Capture the cell that displays the provided text and extract its [X, Y] central coordinate. 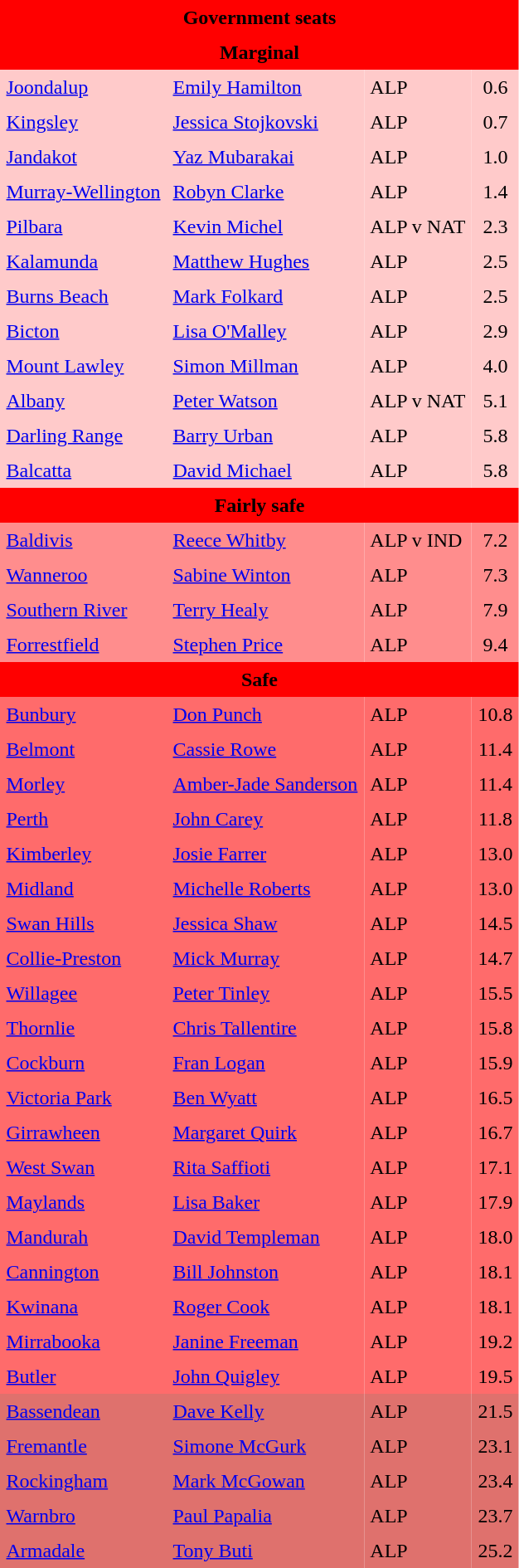
Rockingham [83, 1482]
David Templeman [265, 1238]
5.1 [496, 402]
John Quigley [265, 1377]
17.9 [496, 1203]
23.1 [496, 1447]
Emily Hamilton [265, 88]
Robyn Clarke [265, 192]
Marginal [259, 53]
Peter Tinley [265, 994]
1.4 [496, 192]
19.2 [496, 1342]
Mount Lawley [83, 367]
4.0 [496, 367]
Belmont [83, 750]
Swan Hills [83, 924]
Kevin Michel [265, 227]
Jandakot [83, 158]
West Swan [83, 1168]
Cockburn [83, 1064]
Ben Wyatt [265, 1098]
Perth [83, 820]
7.2 [496, 541]
Darling Range [83, 436]
Morley [83, 785]
14.7 [496, 959]
Maylands [83, 1203]
Stephen Price [265, 645]
Kalamunda [83, 262]
Forrestfield [83, 645]
Dave Kelly [265, 1412]
ALP v IND [418, 541]
Mandurah [83, 1238]
Barry Urban [265, 436]
Collie-Preston [83, 959]
Mark McGowan [265, 1482]
Janine Freeman [265, 1342]
Kingsley [83, 123]
Reece Whitby [265, 541]
Balcatta [83, 471]
John Carey [265, 820]
1.0 [496, 158]
Amber-Jade Sanderson [265, 785]
Michelle Roberts [265, 889]
Safe [259, 680]
Paul Papalia [265, 1517]
Burns Beach [83, 297]
Terry Healy [265, 611]
Southern River [83, 611]
Bunbury [83, 715]
2.3 [496, 227]
Joondalup [83, 88]
Baldivis [83, 541]
Don Punch [265, 715]
7.9 [496, 611]
Rita Saffioti [265, 1168]
Margaret Quirk [265, 1133]
Albany [83, 402]
Roger Cook [265, 1307]
Jessica Stojkovski [265, 123]
Cassie Rowe [265, 750]
11.8 [496, 820]
David Michael [265, 471]
Wanneroo [83, 576]
Simone McGurk [265, 1447]
Cannington [83, 1273]
Willagee [83, 994]
Simon Millman [265, 367]
15.9 [496, 1064]
Bassendean [83, 1412]
7.3 [496, 576]
19.5 [496, 1377]
16.7 [496, 1133]
0.6 [496, 88]
Peter Watson [265, 402]
9.4 [496, 645]
Bill Johnston [265, 1273]
18.0 [496, 1238]
Mirrabooka [83, 1342]
Murray-Wellington [83, 192]
Kimberley [83, 855]
2.9 [496, 332]
Fran Logan [265, 1064]
Government seats [259, 18]
10.8 [496, 715]
Josie Farrer [265, 855]
23.7 [496, 1517]
Fairly safe [259, 506]
0.7 [496, 123]
Midland [83, 889]
21.5 [496, 1412]
16.5 [496, 1098]
Lisa Baker [265, 1203]
Mick Murray [265, 959]
15.8 [496, 1029]
Fremantle [83, 1447]
Bicton [83, 332]
Yaz Mubarakai [265, 158]
Pilbara [83, 227]
23.4 [496, 1482]
Mark Folkard [265, 297]
Thornlie [83, 1029]
Butler [83, 1377]
17.1 [496, 1168]
Matthew Hughes [265, 262]
Girrawheen [83, 1133]
Warnbro [83, 1517]
14.5 [496, 924]
Lisa O'Malley [265, 332]
Jessica Shaw [265, 924]
Kwinana [83, 1307]
Sabine Winton [265, 576]
Chris Tallentire [265, 1029]
15.5 [496, 994]
Victoria Park [83, 1098]
